Provide the (X, Y) coordinate of the cell's center where the given text is located.  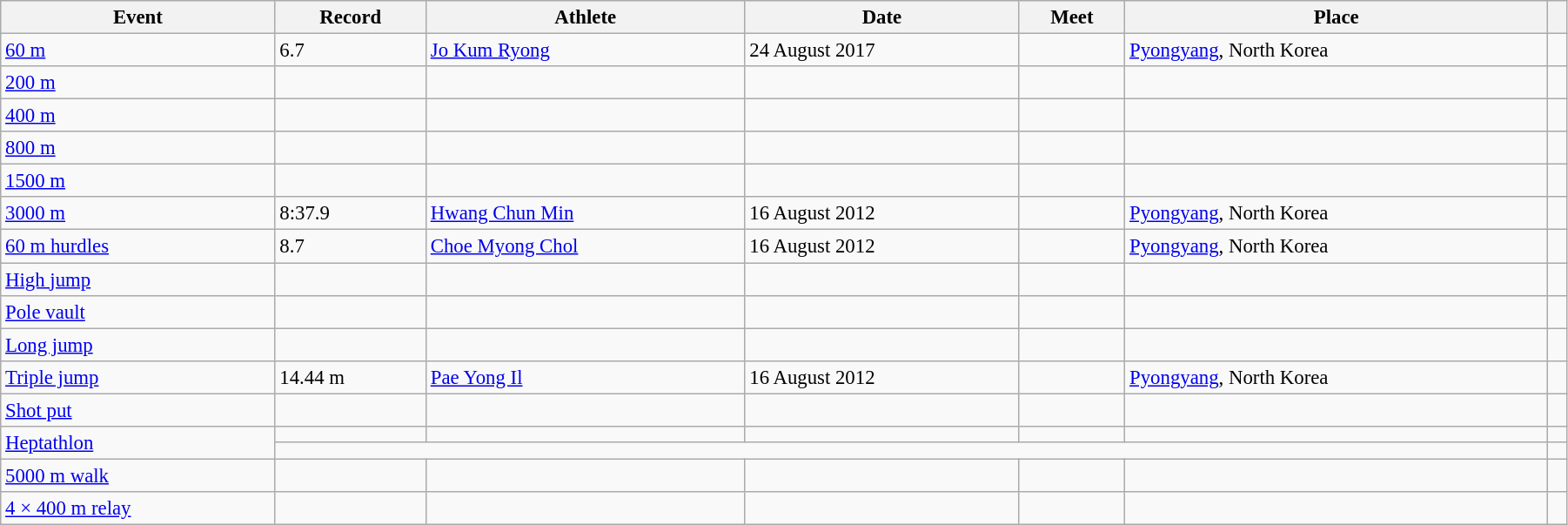
400 m (137, 116)
Hwang Chun Min (585, 213)
Meet (1072, 17)
8:37.9 (350, 213)
Place (1337, 17)
5000 m walk (137, 475)
Jo Kum Ryong (585, 50)
200 m (137, 83)
Pole vault (137, 312)
Choe Myong Chol (585, 246)
1500 m (137, 181)
8.7 (350, 246)
800 m (137, 148)
6.7 (350, 50)
Athlete (585, 17)
Event (137, 17)
High jump (137, 279)
4 × 400 m relay (137, 508)
24 August 2017 (882, 50)
Long jump (137, 345)
Heptathlon (137, 443)
Shot put (137, 410)
Date (882, 17)
14.44 m (350, 377)
Pae Yong Il (585, 377)
3000 m (137, 213)
Record (350, 17)
Triple jump (137, 377)
60 m (137, 50)
60 m hurdles (137, 246)
